Return the [x, y] coordinate for the center point of the cell that contains the specified text.  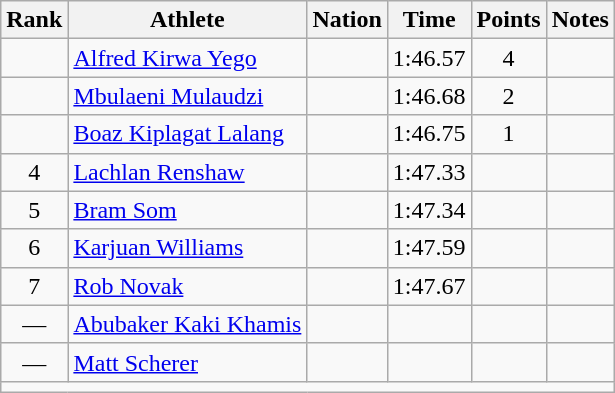
Boaz Kiplagat Lalang [188, 134]
Alfred Kirwa Yego [188, 58]
1 [508, 134]
1:47.34 [429, 210]
6 [34, 248]
Notes [580, 20]
Bram Som [188, 210]
7 [34, 286]
Rob Novak [188, 286]
1:46.68 [429, 96]
5 [34, 210]
1:47.33 [429, 172]
Matt Scherer [188, 362]
2 [508, 96]
Nation [347, 20]
1:46.57 [429, 58]
Points [508, 20]
Time [429, 20]
1:46.75 [429, 134]
Abubaker Kaki Khamis [188, 324]
Karjuan Williams [188, 248]
Lachlan Renshaw [188, 172]
Mbulaeni Mulaudzi [188, 96]
1:47.67 [429, 286]
1:47.59 [429, 248]
Rank [34, 20]
Athlete [188, 20]
